Capture the cell that displays the provided text and extract its (x, y) central coordinate. 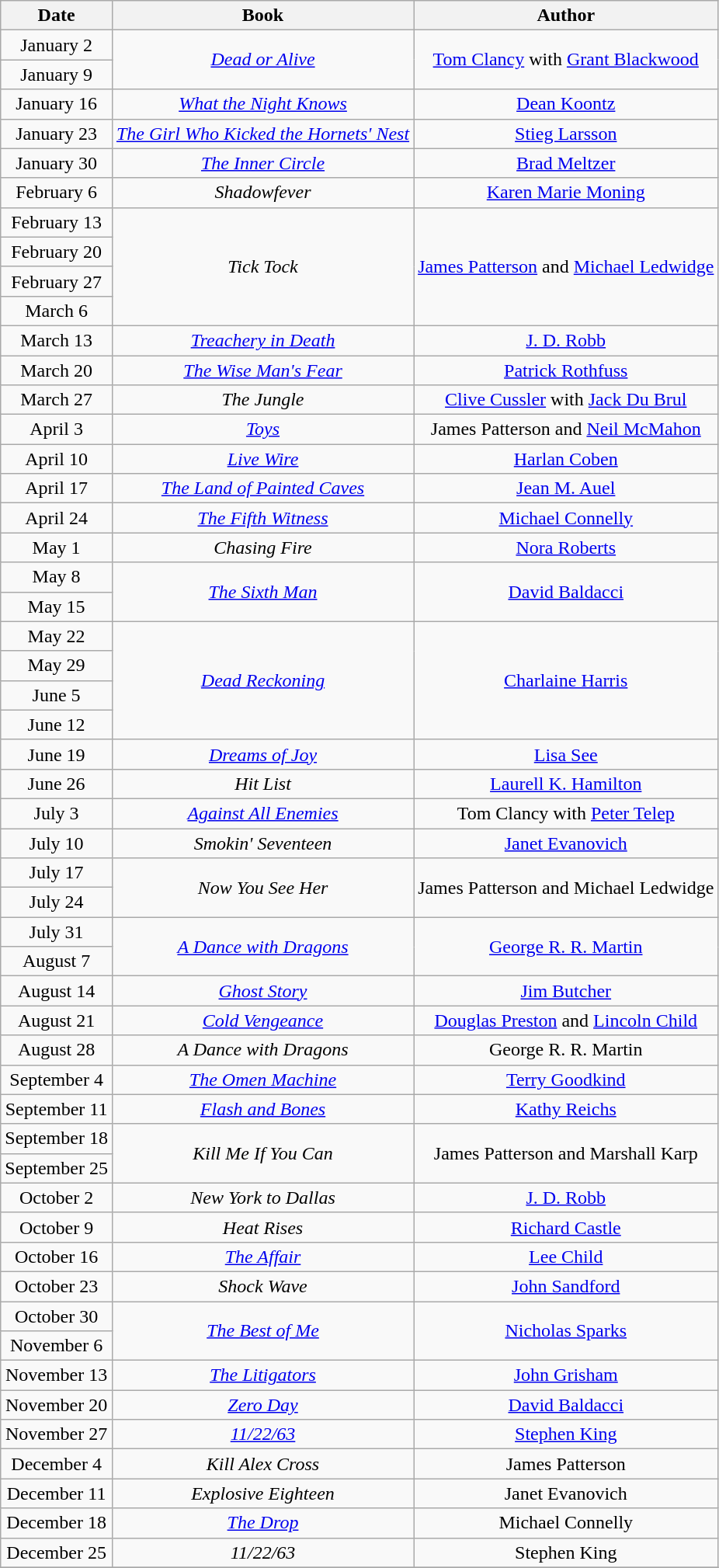
Ghost Story (262, 991)
June 5 (57, 695)
August 14 (57, 991)
Kill Alex Cross (262, 1464)
Dean Koontz (566, 104)
Heat Rises (262, 1227)
Against All Enemies (262, 813)
Clive Cussler with Jack Du Brul (566, 400)
Dead or Alive (262, 60)
October 23 (57, 1286)
January 16 (57, 104)
What the Night Knows (262, 104)
Explosive Eighteen (262, 1493)
July 31 (57, 932)
Cold Vengeance (262, 1020)
December 25 (57, 1552)
Nicholas Sparks (566, 1331)
Book (262, 16)
June 12 (57, 725)
Shadowfever (262, 193)
Patrick Rothfuss (566, 370)
April 3 (57, 429)
July 10 (57, 843)
December 4 (57, 1464)
October 16 (57, 1257)
December 18 (57, 1523)
Shock Wave (262, 1286)
June 26 (57, 784)
Toys (262, 429)
The Litigators (262, 1375)
The Girl Who Kicked the Hornets' Nest (262, 134)
The Inner Circle (262, 163)
The Jungle (262, 400)
January 2 (57, 45)
October 30 (57, 1316)
The Wise Man's Fear (262, 370)
Hit List (262, 784)
May 1 (57, 548)
June 19 (57, 754)
Charlaine Harris (566, 680)
Terry Goodkind (566, 1080)
James Patterson (566, 1464)
March 6 (57, 311)
James Patterson and Neil McMahon (566, 429)
February 6 (57, 193)
Brad Meltzer (566, 163)
Dreams of Joy (262, 754)
February 13 (57, 222)
September 4 (57, 1080)
January 30 (57, 163)
November 6 (57, 1346)
Zero Day (262, 1405)
May 22 (57, 636)
Kill Me If You Can (262, 1153)
April 17 (57, 488)
August 28 (57, 1050)
John Sandford (566, 1286)
April 24 (57, 518)
Jim Butcher (566, 991)
January 9 (57, 75)
The Affair (262, 1257)
Smokin' Seventeen (262, 843)
September 11 (57, 1109)
August 21 (57, 1020)
The Drop (262, 1523)
Chasing Fire (262, 548)
Now You See Her (262, 888)
November 20 (57, 1405)
April 10 (57, 459)
Nora Roberts (566, 548)
July 17 (57, 873)
New York to Dallas (262, 1198)
October 2 (57, 1198)
March 20 (57, 370)
Date (57, 16)
Author (566, 16)
The Omen Machine (262, 1080)
James Patterson and Marshall Karp (566, 1153)
July 24 (57, 902)
July 3 (57, 813)
January 23 (57, 134)
The Best of Me (262, 1331)
Stieg Larsson (566, 134)
Live Wire (262, 459)
The Land of Painted Caves (262, 488)
February 27 (57, 281)
Karen Marie Moning (566, 193)
Flash and Bones (262, 1109)
Harlan Coben (566, 459)
May 15 (57, 607)
Laurell K. Hamilton (566, 784)
September 18 (57, 1139)
March 27 (57, 400)
John Grisham (566, 1375)
Lee Child (566, 1257)
September 25 (57, 1168)
Douglas Preston and Lincoln Child (566, 1020)
December 11 (57, 1493)
May 29 (57, 666)
October 9 (57, 1227)
Dead Reckoning (262, 680)
November 27 (57, 1434)
March 13 (57, 340)
Kathy Reichs (566, 1109)
February 20 (57, 252)
Tick Tock (262, 266)
Tom Clancy with Peter Telep (566, 813)
Lisa See (566, 754)
November 13 (57, 1375)
The Fifth Witness (262, 518)
Tom Clancy with Grant Blackwood (566, 60)
Jean M. Auel (566, 488)
August 7 (57, 961)
Treachery in Death (262, 340)
Richard Castle (566, 1227)
The Sixth Man (262, 592)
May 8 (57, 577)
